Return the [X, Y] coordinate for the center point of the cell that contains the specified text.  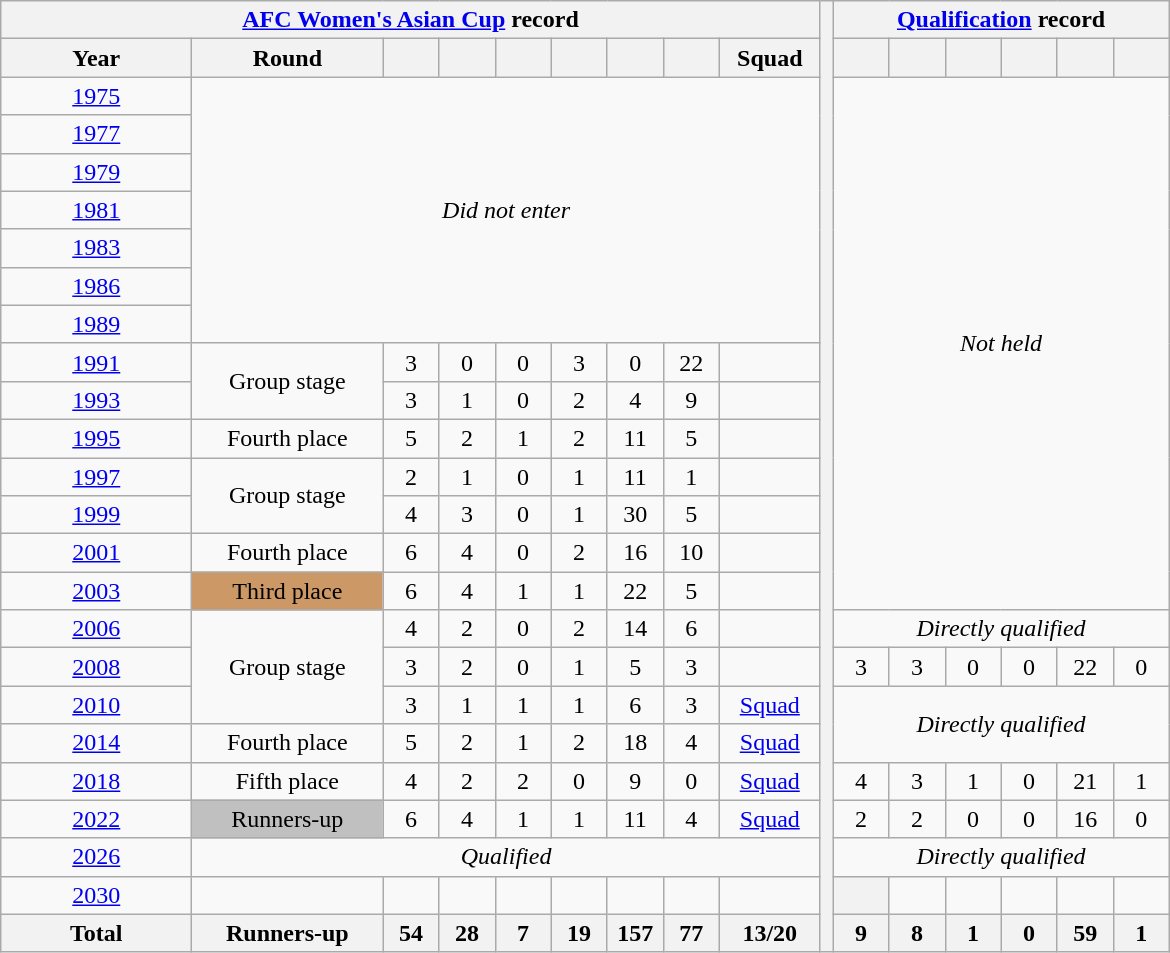
1995 [96, 438]
59 [1085, 933]
Third place [288, 591]
Round [288, 58]
7 [523, 933]
10 [691, 553]
2003 [96, 591]
Year [96, 58]
2001 [96, 553]
1977 [96, 134]
8 [917, 933]
14 [635, 629]
2026 [96, 857]
21 [1085, 781]
1986 [96, 286]
1993 [96, 400]
77 [691, 933]
Qualification record [1001, 20]
1981 [96, 210]
2008 [96, 667]
2022 [96, 819]
Fifth place [288, 781]
157 [635, 933]
2014 [96, 743]
19 [579, 933]
Did not enter [506, 210]
2018 [96, 781]
2006 [96, 629]
1979 [96, 172]
54 [411, 933]
1991 [96, 362]
AFC Women's Asian Cup record [411, 20]
2010 [96, 705]
Not held [1001, 344]
30 [635, 515]
1997 [96, 477]
28 [467, 933]
18 [635, 743]
1989 [96, 324]
1983 [96, 248]
1975 [96, 96]
Total [96, 933]
Qualified [506, 857]
2030 [96, 895]
13/20 [770, 933]
1999 [96, 515]
